Extract the [X, Y] coordinate from the center of the cell holding the provided text.  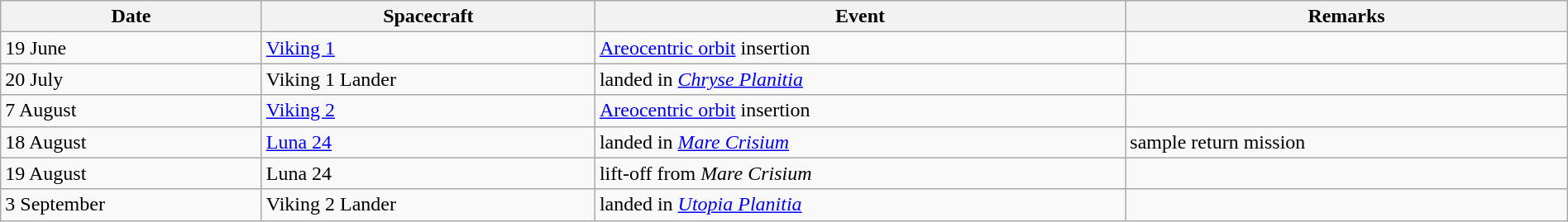
20 July [131, 79]
Event [860, 17]
19 June [131, 48]
landed in Utopia Planitia [860, 205]
Date [131, 17]
landed in Chryse Planitia [860, 79]
lift-off from Mare Crisium [860, 173]
3 September [131, 205]
Viking 1 Lander [428, 79]
Spacecraft [428, 17]
Remarks [1346, 17]
Viking 1 [428, 48]
Viking 2 [428, 111]
Viking 2 Lander [428, 205]
landed in Mare Crisium [860, 142]
sample return mission [1346, 142]
7 August [131, 111]
19 August [131, 173]
18 August [131, 142]
